Scan for the cell matching the given text and deliver its (x, y) coordinate at center. 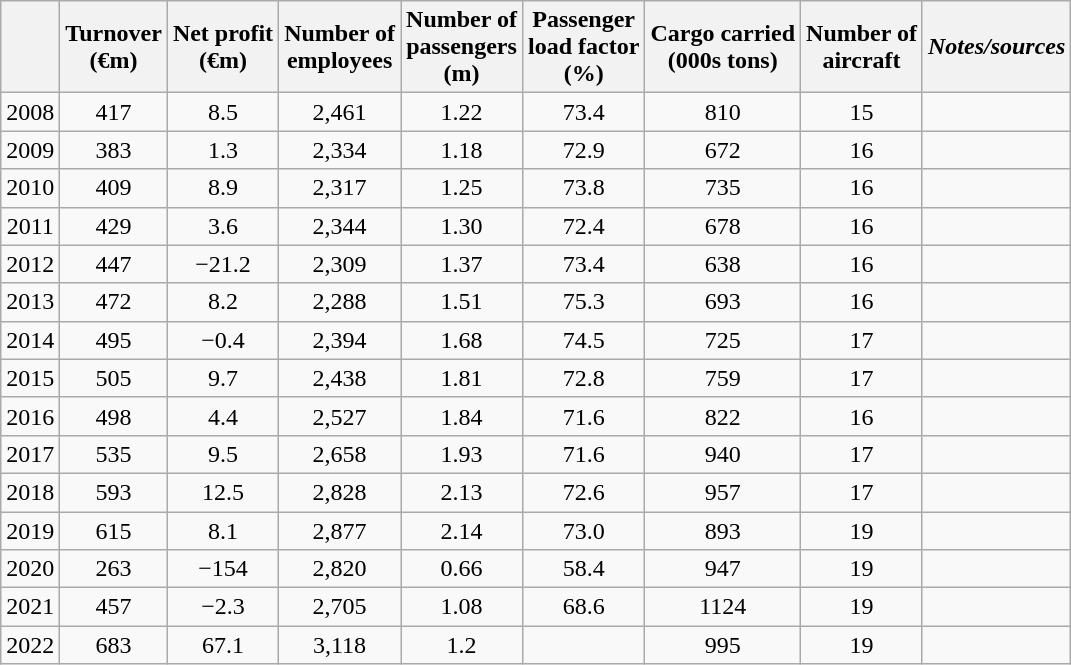
Passengerload factor(%) (583, 47)
535 (114, 454)
1.3 (222, 150)
2013 (30, 302)
1.37 (462, 264)
2,344 (340, 226)
2017 (30, 454)
2.13 (462, 492)
58.4 (583, 569)
893 (723, 531)
2011 (30, 226)
2.14 (462, 531)
2012 (30, 264)
1.84 (462, 416)
1.18 (462, 150)
Turnover(€m) (114, 47)
2,317 (340, 188)
68.6 (583, 607)
505 (114, 378)
810 (723, 112)
−0.4 (222, 340)
2022 (30, 645)
8.5 (222, 112)
2014 (30, 340)
72.4 (583, 226)
457 (114, 607)
1.81 (462, 378)
−2.3 (222, 607)
Number ofpassengers(m) (462, 47)
2,288 (340, 302)
4.4 (222, 416)
1.2 (462, 645)
2,527 (340, 416)
74.5 (583, 340)
2020 (30, 569)
417 (114, 112)
447 (114, 264)
15 (862, 112)
67.1 (222, 645)
72.6 (583, 492)
2019 (30, 531)
409 (114, 188)
822 (723, 416)
678 (723, 226)
12.5 (222, 492)
3,118 (340, 645)
947 (723, 569)
Number ofemployees (340, 47)
Number ofaircraft (862, 47)
1124 (723, 607)
2,334 (340, 150)
472 (114, 302)
1.30 (462, 226)
2015 (30, 378)
2,438 (340, 378)
−154 (222, 569)
2,461 (340, 112)
3.6 (222, 226)
72.8 (583, 378)
72.9 (583, 150)
1.68 (462, 340)
2018 (30, 492)
693 (723, 302)
1.51 (462, 302)
1.08 (462, 607)
2,877 (340, 531)
1.25 (462, 188)
725 (723, 340)
2009 (30, 150)
8.1 (222, 531)
2,820 (340, 569)
672 (723, 150)
429 (114, 226)
Cargo carried(000s tons) (723, 47)
759 (723, 378)
9.5 (222, 454)
735 (723, 188)
638 (723, 264)
2,394 (340, 340)
683 (114, 645)
8.9 (222, 188)
73.8 (583, 188)
2,309 (340, 264)
957 (723, 492)
Notes/sources (996, 47)
593 (114, 492)
0.66 (462, 569)
73.0 (583, 531)
Net profit(€m) (222, 47)
2016 (30, 416)
8.2 (222, 302)
2010 (30, 188)
995 (723, 645)
498 (114, 416)
2,658 (340, 454)
2021 (30, 607)
383 (114, 150)
1.22 (462, 112)
263 (114, 569)
2,705 (340, 607)
2,828 (340, 492)
9.7 (222, 378)
−21.2 (222, 264)
940 (723, 454)
2008 (30, 112)
615 (114, 531)
75.3 (583, 302)
495 (114, 340)
1.93 (462, 454)
